For the text-containing cell, return its midpoint in (X, Y) coordinate format. 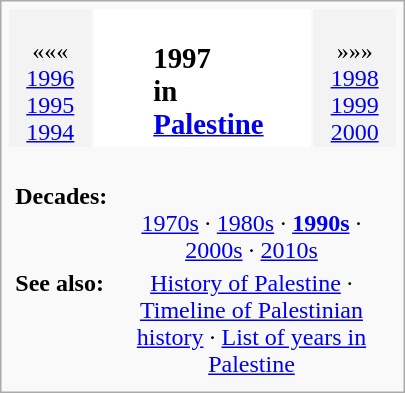
Decades: 1970s · 1980s · 1990s · 2000s · 2010s See also: History of Palestine · Timeline of Palestinian history · List of years in Palestine (202, 267)
1970s · 1980s · 1990s · 2000s · 2010s (252, 224)
See also: (62, 324)
«««199619951994 (50, 78)
»»»199819992000 (355, 78)
History of Palestine · Timeline of Palestinian history · List of years in Palestine (252, 324)
Decades: (62, 224)
